For the text-containing cell, return its midpoint in (X, Y) coordinate format. 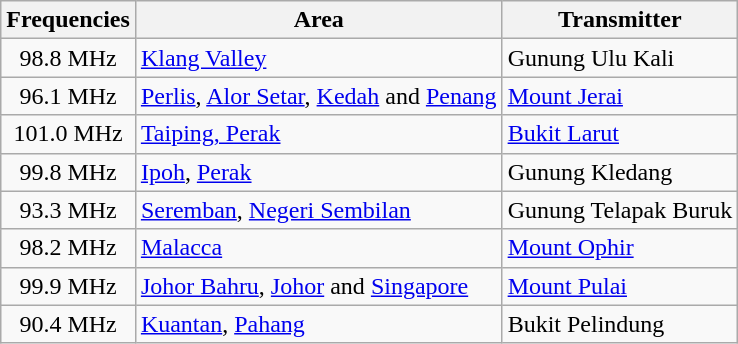
Gunung Ulu Kali (620, 58)
Mount Ophir (620, 248)
101.0 MHz (68, 134)
96.1 MHz (68, 96)
98.8 MHz (68, 58)
Mount Jerai (620, 96)
Seremban, Negeri Sembilan (318, 210)
Klang Valley (318, 58)
90.4 MHz (68, 324)
Kuantan, Pahang (318, 324)
Transmitter (620, 20)
Area (318, 20)
Taiping, Perak (318, 134)
Bukit Larut (620, 134)
Johor Bahru, Johor and Singapore (318, 286)
Malacca (318, 248)
99.9 MHz (68, 286)
Gunung Kledang (620, 172)
98.2 MHz (68, 248)
93.3 MHz (68, 210)
Mount Pulai (620, 286)
Gunung Telapak Buruk (620, 210)
Perlis, Alor Setar, Kedah and Penang (318, 96)
Frequencies (68, 20)
Ipoh, Perak (318, 172)
Bukit Pelindung (620, 324)
99.8 MHz (68, 172)
